Pinpoint the cell where the given text exists, returning its (x, y) midpoint coordinate. 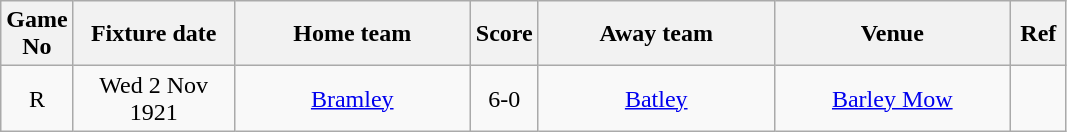
Home team (352, 34)
6-0 (504, 98)
Away team (656, 34)
R (37, 98)
Game No (37, 34)
Venue (892, 34)
Bramley (352, 98)
Batley (656, 98)
Score (504, 34)
Fixture date (154, 34)
Wed 2 Nov 1921 (154, 98)
Ref (1038, 34)
Barley Mow (892, 98)
